Provide the (X, Y) coordinate of the cell's center where the given text is located.  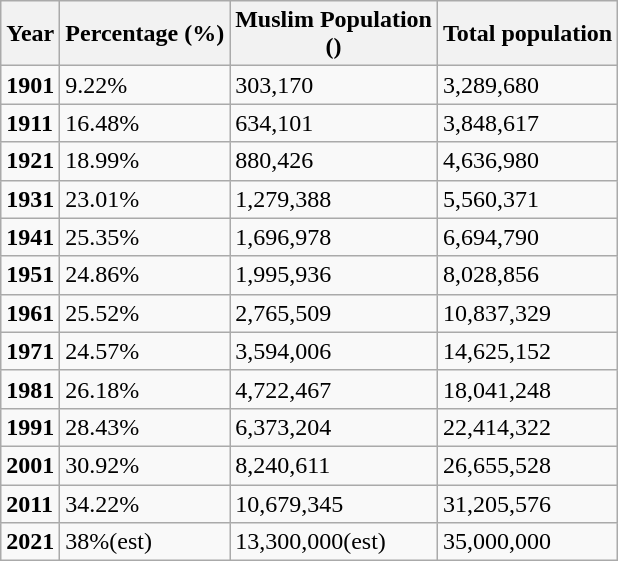
8,240,611 (334, 465)
23.01% (145, 199)
1961 (30, 313)
22,414,322 (527, 427)
28.43% (145, 427)
30.92% (145, 465)
1931 (30, 199)
10,679,345 (334, 503)
4,722,467 (334, 389)
16.48% (145, 123)
Total population (527, 34)
2021 (30, 542)
26.18% (145, 389)
1951 (30, 275)
1991 (30, 427)
Percentage (%) (145, 34)
1901 (30, 85)
6,373,204 (334, 427)
38%(est) (145, 542)
35,000,000 (527, 542)
1981 (30, 389)
24.57% (145, 351)
1,995,936 (334, 275)
3,289,680 (527, 85)
Muslim Population() (334, 34)
8,028,856 (527, 275)
1911 (30, 123)
2011 (30, 503)
3,848,617 (527, 123)
1941 (30, 237)
6,694,790 (527, 237)
2,765,509 (334, 313)
4,636,980 (527, 161)
34.22% (145, 503)
18.99% (145, 161)
10,837,329 (527, 313)
880,426 (334, 161)
1,279,388 (334, 199)
25.35% (145, 237)
18,041,248 (527, 389)
5,560,371 (527, 199)
14,625,152 (527, 351)
31,205,576 (527, 503)
1971 (30, 351)
1921 (30, 161)
24.86% (145, 275)
634,101 (334, 123)
25.52% (145, 313)
3,594,006 (334, 351)
26,655,528 (527, 465)
9.22% (145, 85)
1,696,978 (334, 237)
303,170 (334, 85)
2001 (30, 465)
Year (30, 34)
13,300,000(est) (334, 542)
